Detect which cell encompasses the target text, then output its [x, y] center coordinate. 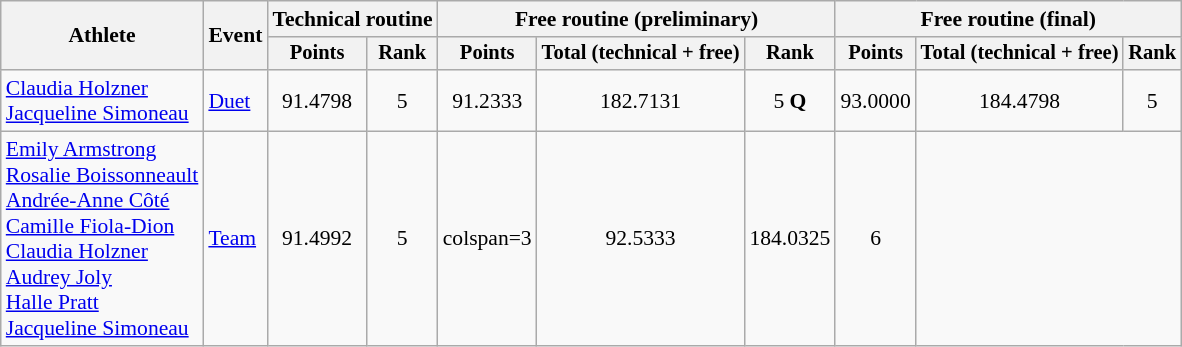
Emily ArmstrongRosalie BoissonneaultAndrée-Anne CôtéCamille Fiola-DionClaudia HolznerAudrey JolyHalle PrattJacqueline Simoneau [102, 239]
colspan=3 [488, 239]
91.4992 [316, 239]
Duet [235, 100]
Free routine (preliminary) [637, 19]
184.4798 [1020, 100]
Athlete [102, 36]
184.0325 [790, 239]
6 [875, 239]
91.2333 [488, 100]
5 Q [790, 100]
Technical routine [352, 19]
Team [235, 239]
Claudia HolznerJacqueline Simoneau [102, 100]
Free routine (final) [1008, 19]
93.0000 [875, 100]
92.5333 [641, 239]
Event [235, 36]
182.7131 [641, 100]
91.4798 [316, 100]
